Extract the (x, y) coordinate from the center of the cell holding the provided text.  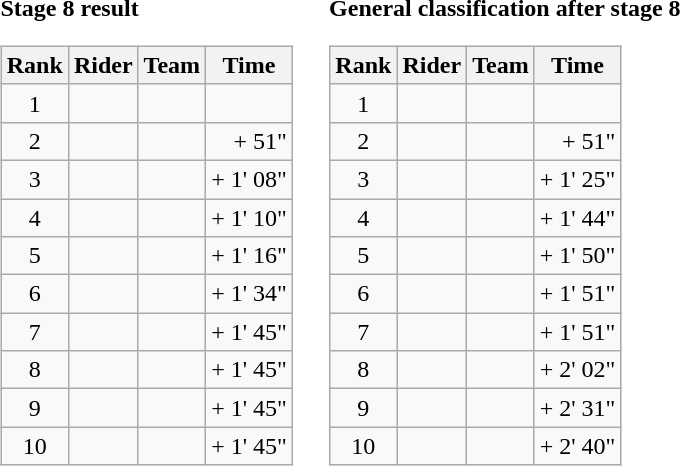
+ 1' 25" (578, 179)
+ 1' 16" (250, 256)
+ 1' 34" (250, 294)
+ 2' 40" (578, 446)
+ 1' 10" (250, 217)
+ 1' 44" (578, 217)
+ 1' 50" (578, 256)
+ 2' 31" (578, 408)
+ 2' 02" (578, 370)
+ 1' 08" (250, 179)
